Identify which cell holds the provided text, then report its [x, y] central coordinate. 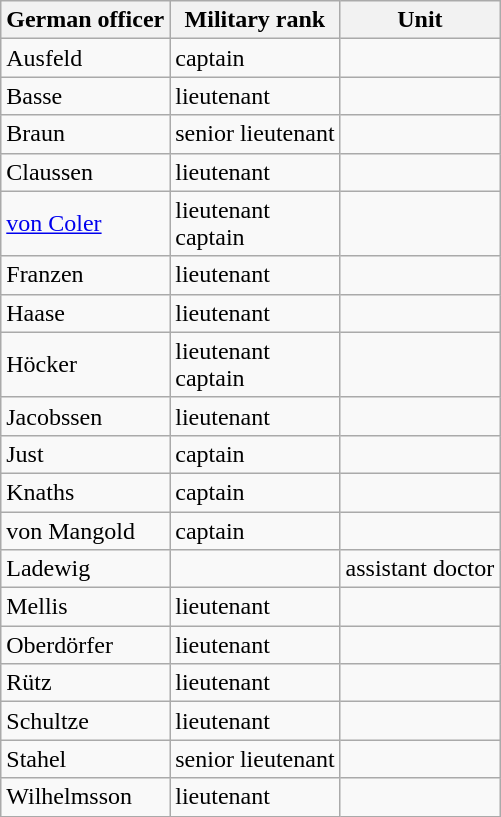
Basse [86, 96]
Rütz [86, 683]
Just [86, 454]
assistant doctor [420, 569]
lieutenant captain [255, 364]
Franzen [86, 275]
Braun [86, 134]
von Coler [86, 224]
Haase [86, 313]
Jacobssen [86, 416]
Knaths [86, 492]
Unit [420, 20]
Ausfeld [86, 58]
Mellis [86, 607]
lieutenantcaptain [255, 224]
Military rank [255, 20]
Wilhelmsson [86, 797]
Schultze [86, 721]
von Mangold [86, 531]
Stahel [86, 759]
Höcker [86, 364]
Ladewig [86, 569]
Oberdörfer [86, 645]
Claussen [86, 172]
German officer [86, 20]
